Extract the (X, Y) coordinate from the center of the cell holding the provided text.  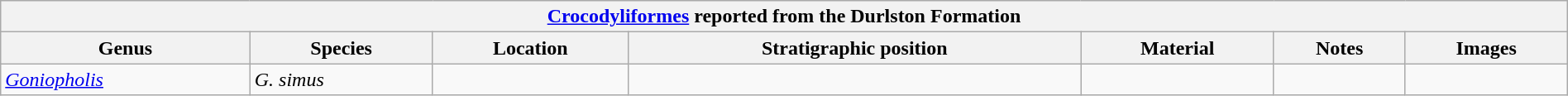
Species (341, 48)
Crocodyliformes reported from the Durlston Formation (784, 17)
Genus (126, 48)
Material (1178, 48)
Images (1486, 48)
G. simus (341, 79)
Notes (1340, 48)
Location (530, 48)
Stratigraphic position (854, 48)
Goniopholis (126, 79)
